Identify which cell holds the provided text, then report its (x, y) central coordinate. 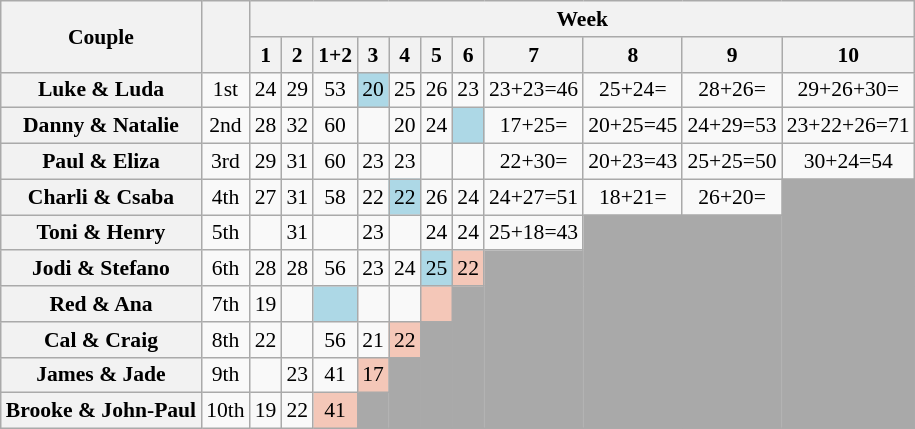
23+22+26=71 (848, 126)
23+23=46 (534, 90)
6 (468, 55)
8 (632, 55)
4th (226, 197)
26+20= (732, 197)
30+24=54 (848, 162)
Couple (101, 36)
24+29=53 (732, 126)
Red & Ana (101, 304)
Brooke & John-Paul (101, 411)
7 (534, 55)
24+27=51 (534, 197)
Luke & Luda (101, 90)
Paul & Eliza (101, 162)
17+25= (534, 126)
17 (373, 375)
20+23=43 (632, 162)
20+25=45 (632, 126)
9 (732, 55)
25+18=43 (534, 233)
27 (266, 197)
Cal & Craig (101, 340)
5 (437, 55)
18+21= (632, 197)
2 (297, 55)
53 (335, 90)
10 (848, 55)
22+30= (534, 162)
Jodi & Stefano (101, 269)
29+26+30= (848, 90)
Toni & Henry (101, 233)
3rd (226, 162)
1+2 (335, 55)
9th (226, 375)
7th (226, 304)
James & Jade (101, 375)
6th (226, 269)
32 (297, 126)
2nd (226, 126)
25+25=50 (732, 162)
3 (373, 55)
28+26= (732, 90)
8th (226, 340)
1st (226, 90)
1 (266, 55)
25+24= (632, 90)
10th (226, 411)
Charli & Csaba (101, 197)
21 (373, 340)
Week (582, 19)
58 (335, 197)
4 (405, 55)
Danny & Natalie (101, 126)
5th (226, 233)
